Extract the [X, Y] coordinate from the center of the cell holding the provided text.  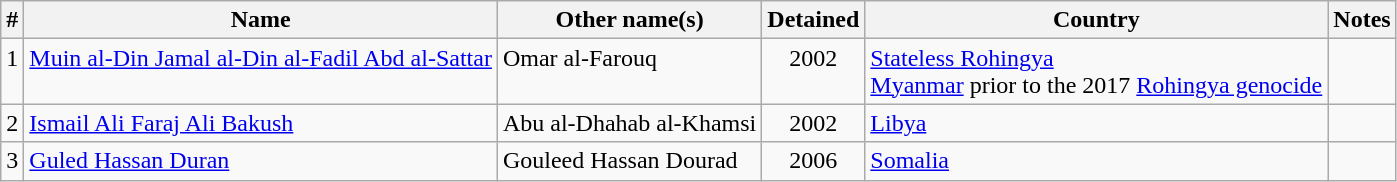
Detained [814, 20]
2 [12, 123]
1 [12, 72]
Other name(s) [629, 20]
# [12, 20]
Stateless RohingyaMyanmar prior to the 2017 Rohingya genocide [1096, 72]
Abu al-Dhahab al-Khamsi [629, 123]
Guled Hassan Duran [261, 161]
Country [1096, 20]
Name [261, 20]
2006 [814, 161]
Libya [1096, 123]
Gouleed Hassan Dourad [629, 161]
Muin al-Din Jamal al-Din al-Fadil Abd al-Sattar [261, 72]
Notes [1362, 20]
Omar al-Farouq [629, 72]
Ismail Ali Faraj Ali Bakush [261, 123]
3 [12, 161]
Somalia [1096, 161]
